Capture the cell that displays the provided text and extract its (x, y) central coordinate. 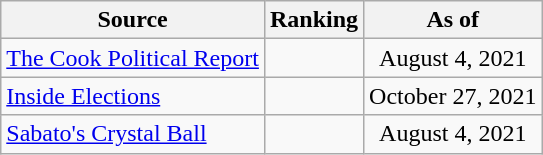
Sabato's Crystal Ball (133, 134)
Source (133, 20)
Ranking (314, 20)
As of (453, 20)
The Cook Political Report (133, 58)
October 27, 2021 (453, 96)
Inside Elections (133, 96)
